Locate the cell with the specified text and output its (x, y) center coordinate. 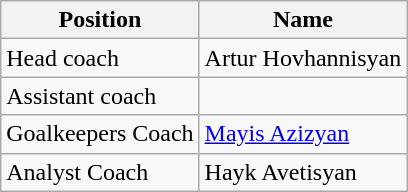
Head coach (100, 58)
Goalkeepers Coach (100, 134)
Name (303, 20)
Artur Hovhannisyan (303, 58)
Analyst Coach (100, 172)
Assistant coach (100, 96)
Position (100, 20)
Mayis Azizyan (303, 134)
Hayk Avetisyan (303, 172)
